Capture the cell that displays the provided text and extract its [X, Y] central coordinate. 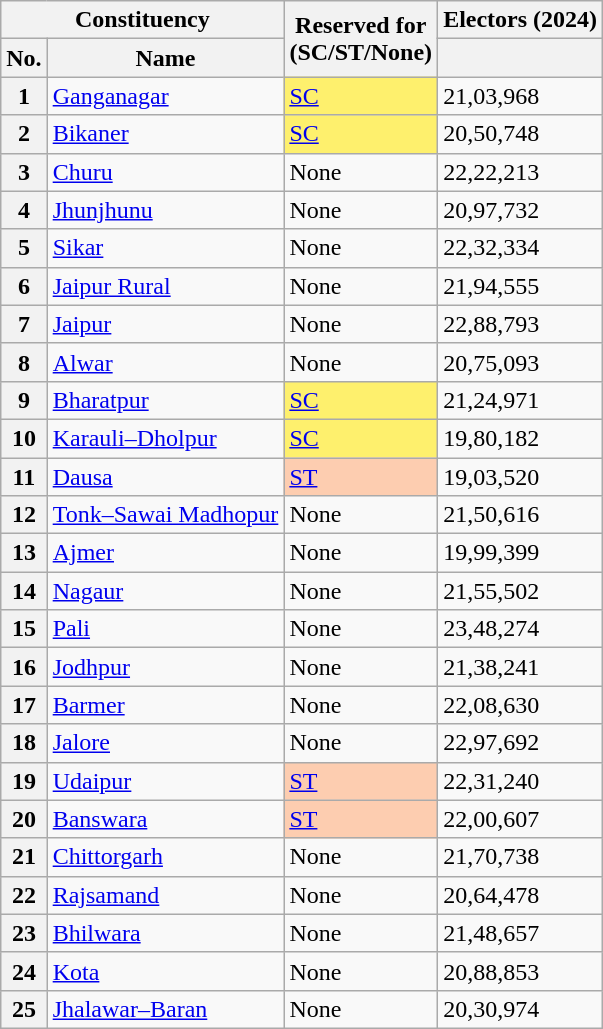
10 [24, 438]
Banswara [166, 819]
22 [24, 895]
22,32,334 [520, 248]
16 [24, 667]
Alwar [166, 362]
19,03,520 [520, 477]
19 [24, 781]
21,03,968 [520, 96]
Karauli–Dholpur [166, 438]
22,97,692 [520, 743]
Jaipur Rural [166, 286]
1 [24, 96]
25 [24, 1009]
Jaipur [166, 324]
21,70,738 [520, 857]
Bikaner [166, 134]
21 [24, 857]
20,97,732 [520, 210]
19,80,182 [520, 438]
11 [24, 477]
Ganganagar [166, 96]
7 [24, 324]
12 [24, 515]
Dausa [166, 477]
8 [24, 362]
2 [24, 134]
22,00,607 [520, 819]
20,88,853 [520, 971]
21,50,616 [520, 515]
21,48,657 [520, 933]
Sikar [166, 248]
Churu [166, 172]
17 [24, 705]
Barmer [166, 705]
20,75,093 [520, 362]
Electors (2024) [520, 20]
23 [24, 933]
5 [24, 248]
Rajsamand [166, 895]
20 [24, 819]
14 [24, 591]
Jodhpur [166, 667]
Jalore [166, 743]
24 [24, 971]
9 [24, 400]
Name [166, 58]
19,99,399 [520, 553]
20,50,748 [520, 134]
Constituency [142, 20]
Pali [166, 629]
Udaipur [166, 781]
Jhunjhunu [166, 210]
15 [24, 629]
18 [24, 743]
4 [24, 210]
21,55,502 [520, 591]
22,88,793 [520, 324]
21,24,971 [520, 400]
Chittorgarh [166, 857]
Reserved for(SC/ST/None) [361, 39]
23,48,274 [520, 629]
20,64,478 [520, 895]
13 [24, 553]
Bhilwara [166, 933]
Kota [166, 971]
21,38,241 [520, 667]
21,94,555 [520, 286]
No. [24, 58]
Ajmer [166, 553]
Jhalawar–Baran [166, 1009]
Nagaur [166, 591]
Bharatpur [166, 400]
22,22,213 [520, 172]
22,08,630 [520, 705]
Tonk–Sawai Madhopur [166, 515]
22,31,240 [520, 781]
20,30,974 [520, 1009]
6 [24, 286]
3 [24, 172]
